Output the (x, y) coordinate of the center of the cell containing the given text.  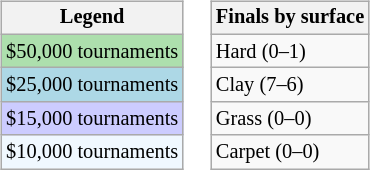
$25,000 tournaments (92, 85)
$15,000 tournaments (92, 119)
Grass (0–0) (290, 119)
Clay (7–6) (290, 85)
Carpet (0–0) (290, 152)
$10,000 tournaments (92, 152)
Finals by surface (290, 18)
Legend (92, 18)
Hard (0–1) (290, 51)
$50,000 tournaments (92, 51)
